Locate the cell with the specified text and output its [x, y] center coordinate. 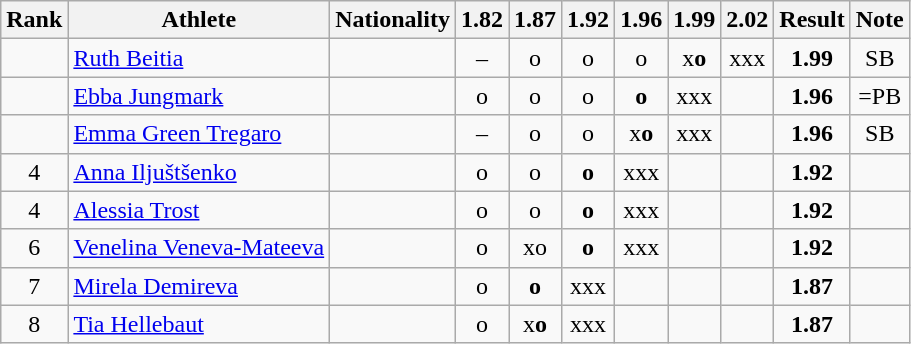
2.02 [748, 20]
Venelina Veneva-Mateeva [199, 248]
6 [34, 248]
Athlete [199, 20]
Alessia Trost [199, 210]
Result [812, 20]
8 [34, 324]
Mirela Demireva [199, 286]
Ebba Jungmark [199, 96]
7 [34, 286]
=PB [880, 96]
Note [880, 20]
Anna Iljuštšenko [199, 172]
Rank [34, 20]
1.82 [482, 20]
Ruth Beitia [199, 58]
Nationality [393, 20]
Emma Green Tregaro [199, 134]
Tia Hellebaut [199, 324]
